Return [x, y] of the center of cell containing provided text 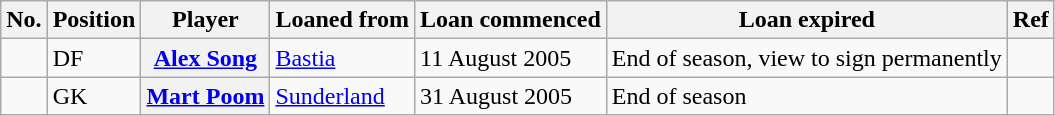
Sunderland [342, 96]
Ref [1030, 20]
DF [94, 58]
11 August 2005 [511, 58]
Mart Poom [206, 96]
GK [94, 96]
Loaned from [342, 20]
Position [94, 20]
31 August 2005 [511, 96]
Loan commenced [511, 20]
End of season [806, 96]
Loan expired [806, 20]
Player [206, 20]
End of season, view to sign permanently [806, 58]
Bastia [342, 58]
Alex Song [206, 58]
No. [24, 20]
